Return [x, y] of the center of cell containing provided text 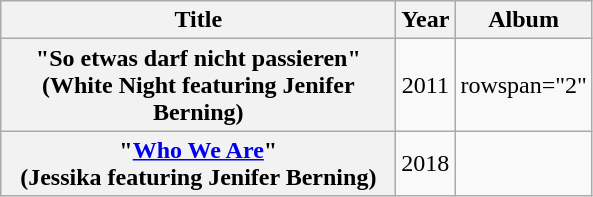
2018 [426, 164]
"Who We Are"(Jessika featuring Jenifer Berning) [198, 164]
Title [198, 20]
"So etwas darf nicht passieren"(White Night featuring Jenifer Berning) [198, 85]
2011 [426, 85]
rowspan="2" [524, 85]
Album [524, 20]
Year [426, 20]
